Scan for the cell matching the given text and deliver its [x, y] coordinate at center. 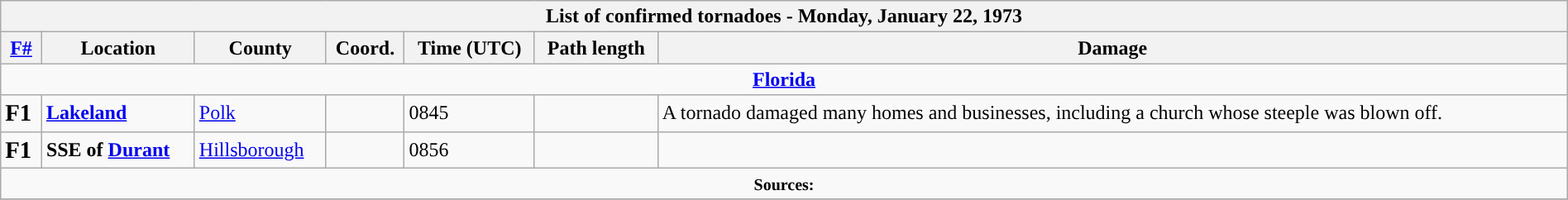
Time (UTC) [470, 48]
0856 [470, 150]
Sources: [784, 183]
F# [22, 48]
A tornado damaged many homes and businesses, including a church whose steeple was blown off. [1112, 113]
Florida [784, 79]
Path length [595, 48]
County [260, 48]
0845 [470, 113]
Coord. [366, 48]
List of confirmed tornadoes - Monday, January 22, 1973 [784, 17]
SSE of Durant [117, 150]
Hillsborough [260, 150]
Lakeland [117, 113]
Polk [260, 113]
Location [117, 48]
Damage [1112, 48]
